Return the [X, Y] coordinate for the center point of the cell that contains the specified text.  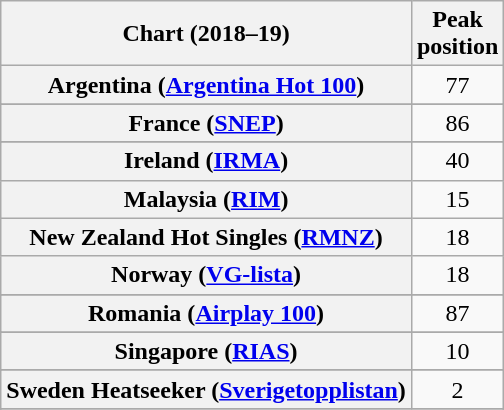
86 [457, 123]
Norway (VG-lista) [206, 275]
Chart (2018–19) [206, 34]
87 [457, 313]
10 [457, 351]
Malaysia (RIM) [206, 199]
Singapore (RIAS) [206, 351]
Ireland (IRMA) [206, 161]
2 [457, 389]
15 [457, 199]
40 [457, 161]
France (SNEP) [206, 123]
Romania (Airplay 100) [206, 313]
New Zealand Hot Singles (RMNZ) [206, 237]
Peak position [457, 34]
Argentina (Argentina Hot 100) [206, 85]
77 [457, 85]
Sweden Heatseeker (Sverigetopplistan) [206, 389]
